From the cell containing the given text, extract its center point as [X, Y] coordinate. 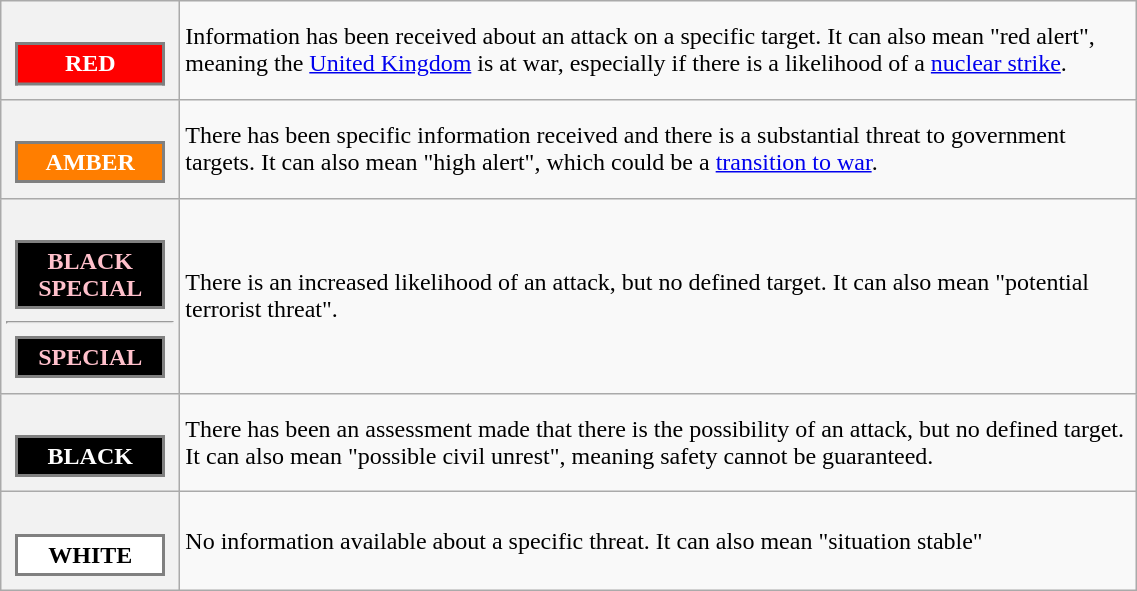
SPECIAL [90, 358]
BLACK SPECIAL [90, 274]
There is an increased likelihood of an attack, but no defined target. It can also mean "potential terrorist threat". [658, 296]
No information available about a specific threat. It can also mean "situation stable" [658, 542]
BLACK SPECIAL SPECIAL [90, 296]
